Extract the [X, Y] coordinate from the center of the cell holding the provided text.  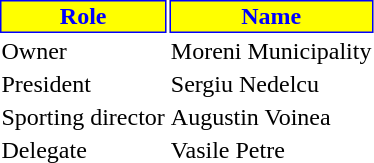
Role [83, 16]
Moreni Municipality [271, 51]
Sergiu Nedelcu [271, 84]
Sporting director [83, 117]
President [83, 84]
Owner [83, 51]
Augustin Voinea [271, 117]
Name [271, 16]
